Return the [X, Y] coordinate for the center point of the cell that contains the specified text.  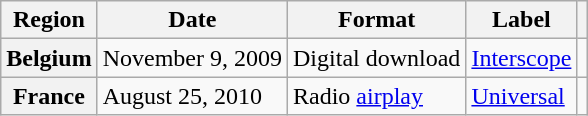
Label [522, 20]
Digital download [377, 58]
Radio airplay [377, 96]
Interscope [522, 58]
France [49, 96]
August 25, 2010 [192, 96]
Universal [522, 96]
November 9, 2009 [192, 58]
Format [377, 20]
Belgium [49, 58]
Region [49, 20]
Date [192, 20]
